For the text-containing cell, return its midpoint in [x, y] coordinate format. 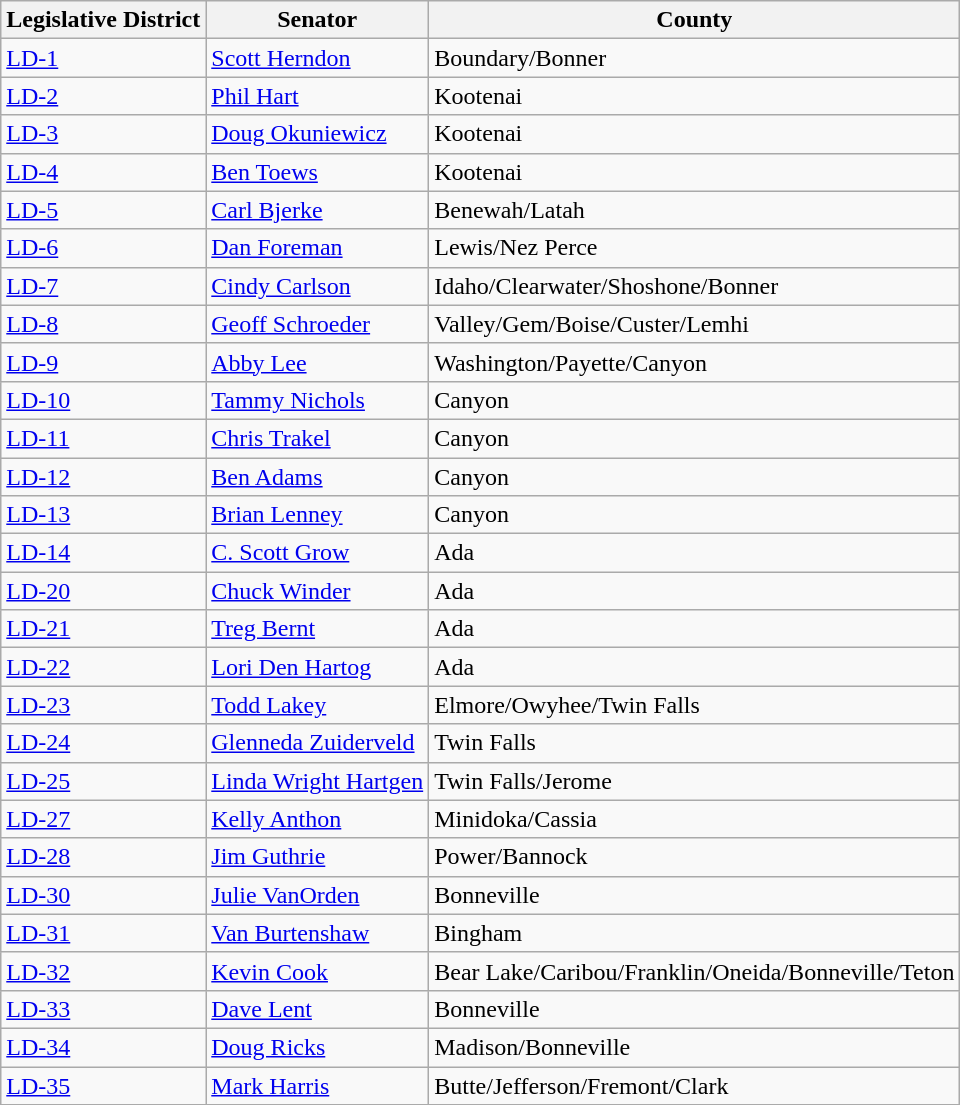
Glenneda Zuiderveld [318, 743]
LD-11 [104, 438]
Jim Guthrie [318, 857]
Twin Falls [694, 743]
Cindy Carlson [318, 286]
LD-31 [104, 933]
Senator [318, 20]
LD-4 [104, 172]
LD-5 [104, 210]
Mark Harris [318, 1085]
C. Scott Grow [318, 553]
LD-1 [104, 58]
Chuck Winder [318, 591]
Madison/Bonneville [694, 1047]
LD-6 [104, 248]
Kelly Anthon [318, 819]
Power/Bannock [694, 857]
County [694, 20]
Boundary/Bonner [694, 58]
LD-2 [104, 96]
LD-12 [104, 477]
LD-30 [104, 895]
LD-3 [104, 134]
LD-20 [104, 591]
Twin Falls/Jerome [694, 781]
Kevin Cook [318, 971]
Idaho/Clearwater/Shoshone/Bonner [694, 286]
LD-25 [104, 781]
LD-27 [104, 819]
LD-28 [104, 857]
Van Burtenshaw [318, 933]
Lori Den Hartog [318, 667]
LD-33 [104, 1009]
LD-35 [104, 1085]
Ben Adams [318, 477]
Dan Foreman [318, 248]
Phil Hart [318, 96]
Brian Lenney [318, 515]
LD-23 [104, 705]
Legislative District [104, 20]
Minidoka/Cassia [694, 819]
Bingham [694, 933]
Carl Bjerke [318, 210]
Julie VanOrden [318, 895]
Benewah/Latah [694, 210]
LD-8 [104, 324]
LD-34 [104, 1047]
Chris Trakel [318, 438]
LD-14 [104, 553]
LD-13 [104, 515]
Dave Lent [318, 1009]
Tammy Nichols [318, 400]
Bear Lake/Caribou/Franklin/Oneida/Bonneville/Teton [694, 971]
LD-9 [104, 362]
Treg Bernt [318, 629]
LD-21 [104, 629]
Abby Lee [318, 362]
Linda Wright Hartgen [318, 781]
Todd Lakey [318, 705]
Doug Okuniewicz [318, 134]
LD-32 [104, 971]
Washington/Payette/Canyon [694, 362]
Doug Ricks [318, 1047]
LD-24 [104, 743]
Valley/Gem/Boise/Custer/Lemhi [694, 324]
Elmore/Owyhee/Twin Falls [694, 705]
LD-22 [104, 667]
Geoff Schroeder [318, 324]
Lewis/Nez Perce [694, 248]
LD-7 [104, 286]
Ben Toews [318, 172]
LD-10 [104, 400]
Scott Herndon [318, 58]
Butte/Jefferson/Fremont/Clark [694, 1085]
